From the cell containing the given text, extract its center point as (X, Y) coordinate. 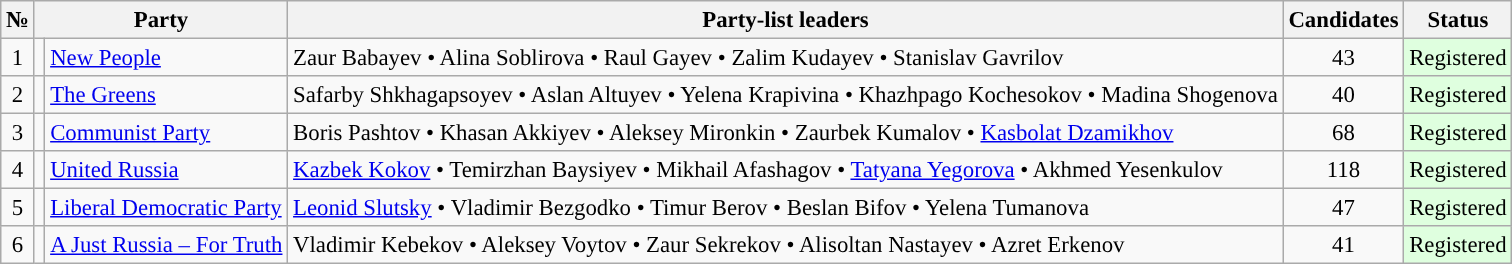
Zaur Babayev • Alina Soblirova • Raul Gayev • Zalim Kudayev • Stanislav Gavrilov (786, 58)
Vladimir Kebekov • Aleksey Voytov • Zaur Sekrekov • Alisoltan Nastayev • Azret Erkenov (786, 245)
Leonid Slutsky • Vladimir Bezgodko • Timur Berov • Beslan Bifov • Yelena Tumanova (786, 208)
41 (1344, 245)
A Just Russia – For Truth (166, 245)
6 (18, 245)
43 (1344, 58)
2 (18, 95)
Candidates (1344, 20)
The Greens (166, 95)
40 (1344, 95)
United Russia (166, 170)
Party-list leaders (786, 20)
Boris Pashtov • Khasan Akkiyev • Aleksey Mironkin • Zaurbek Kumalov • Kasbolat Dzamikhov (786, 133)
3 (18, 133)
Status (1458, 20)
Safarby Shkhagapsoyev • Aslan Altuyev • Yelena Krapivina • Khazhpago Kochesokov • Madina Shogenova (786, 95)
5 (18, 208)
Party (161, 20)
Kazbek Kokov • Temirzhan Baysiyev • Mikhail Afashagov • Tatyana Yegorova • Akhmed Yesenkulov (786, 170)
№ (18, 20)
Communist Party (166, 133)
118 (1344, 170)
68 (1344, 133)
Liberal Democratic Party (166, 208)
47 (1344, 208)
1 (18, 58)
4 (18, 170)
New People (166, 58)
